Identify which cell holds the provided text, then report its [X, Y] central coordinate. 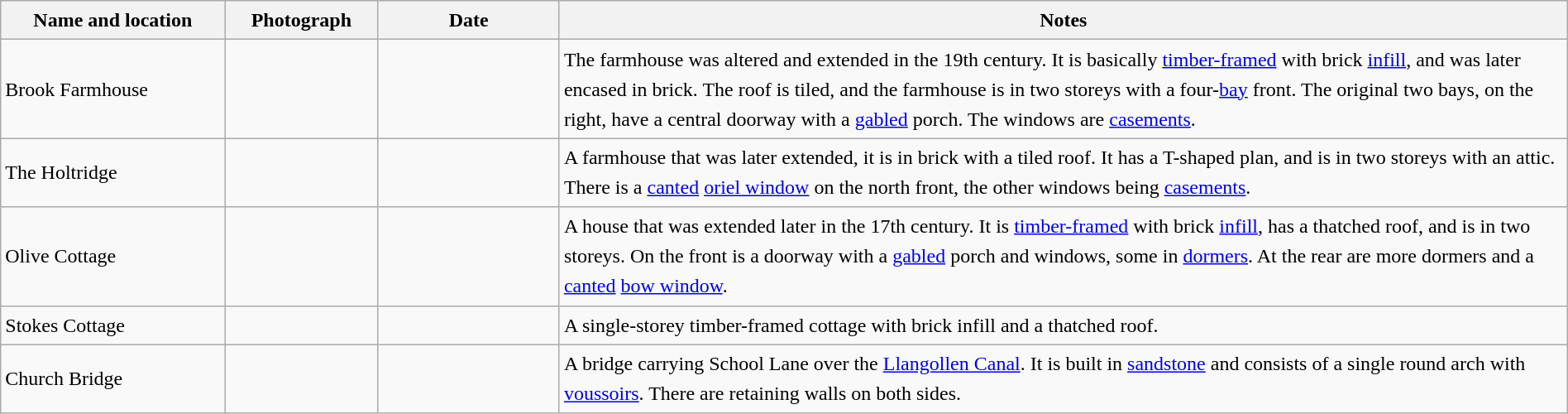
Olive Cottage [112, 257]
Date [468, 20]
Photograph [301, 20]
Church Bridge [112, 379]
Notes [1064, 20]
The Holtridge [112, 172]
A single-storey timber-framed cottage with brick infill and a thatched roof. [1064, 325]
Name and location [112, 20]
Stokes Cottage [112, 325]
Brook Farmhouse [112, 89]
